Search for the cell housing the specified text and yield its [x, y] center coordinate. 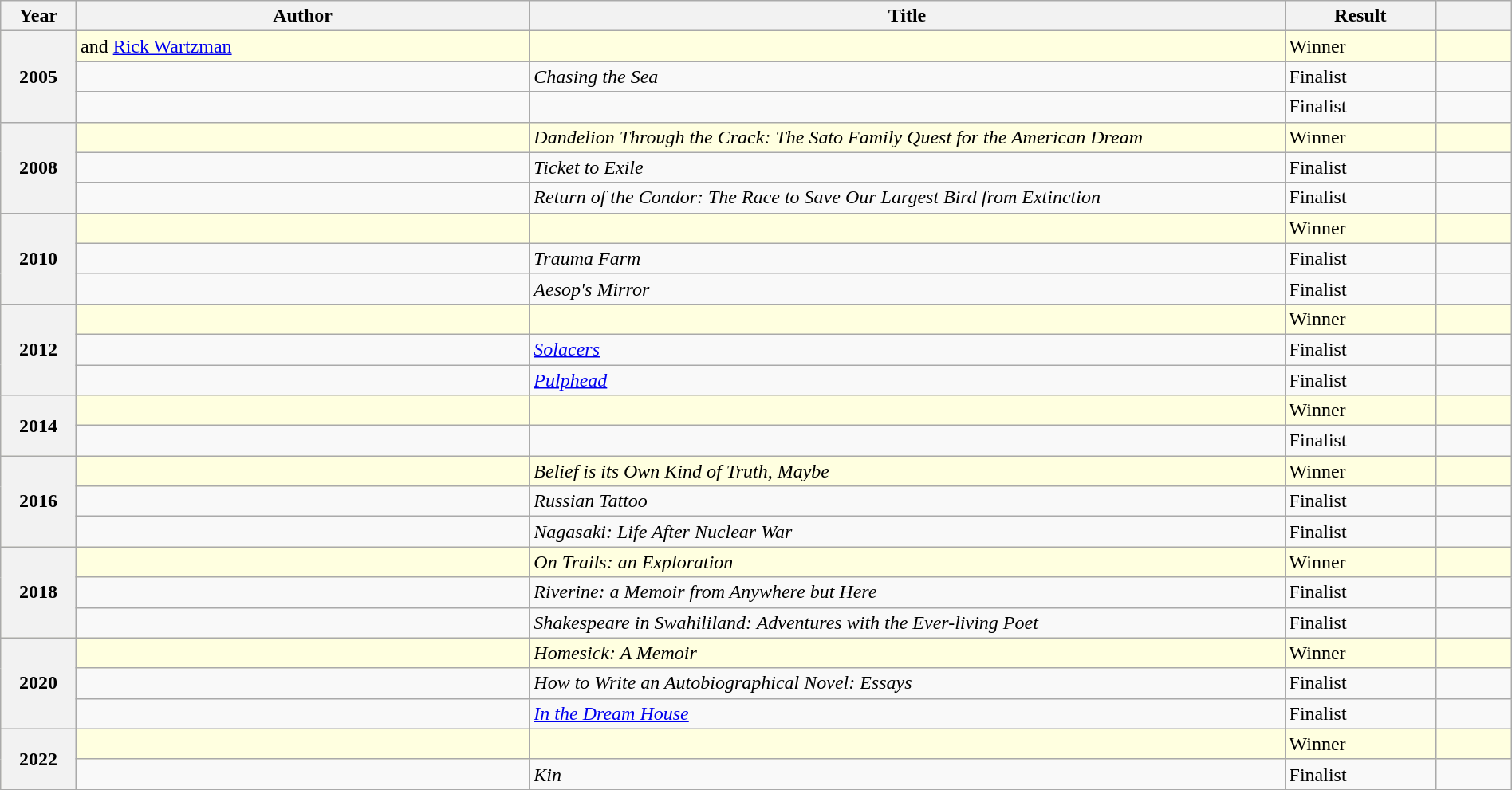
2008 [38, 167]
and Rick Wartzman [302, 46]
Dandelion Through the Crack: The Sato Family Quest for the American Dream [908, 137]
Return of the Condor: The Race to Save Our Largest Bird from Extinction [908, 198]
2016 [38, 501]
Riverine: a Memoir from Anywhere but Here [908, 592]
2018 [38, 592]
Author [302, 16]
On Trails: an Exploration [908, 562]
Nagasaki: Life After Nuclear War [908, 532]
Kin [908, 774]
2014 [38, 426]
How to Write an Autobiographical Novel: Essays [908, 683]
Ticket to Exile [908, 167]
Solacers [908, 349]
Aesop's Mirror [908, 289]
2012 [38, 349]
In the Dream House [908, 713]
Trauma Farm [908, 258]
2005 [38, 77]
Pulphead [908, 380]
Chasing the Sea [908, 77]
2020 [38, 683]
Year [38, 16]
Shakespeare in Swahililand: Adventures with the Ever-living Poet [908, 623]
Result [1360, 16]
Homesick: A Memoir [908, 653]
Belief is its Own Kind of Truth, Maybe [908, 471]
Russian Tattoo [908, 501]
Title [908, 16]
2022 [38, 759]
2010 [38, 258]
